Capture the cell that displays the provided text and extract its (x, y) central coordinate. 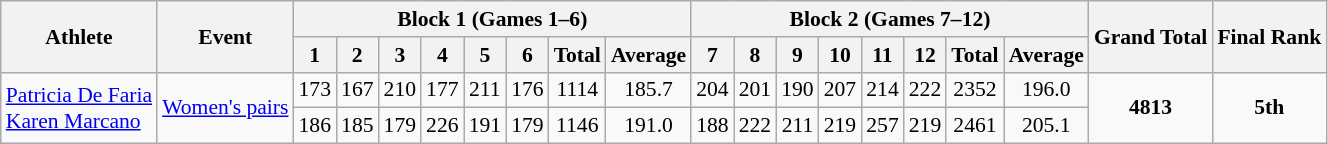
196.0 (1046, 90)
210 (400, 90)
257 (882, 126)
185.7 (648, 90)
2 (358, 55)
Block 2 (Games 7–12) (890, 19)
1 (316, 55)
Athlete (79, 36)
4 (442, 55)
Grand Total (1150, 36)
226 (442, 126)
191.0 (648, 126)
3 (400, 55)
173 (316, 90)
1114 (578, 90)
5th (1269, 108)
177 (442, 90)
188 (712, 126)
167 (358, 90)
8 (756, 55)
12 (926, 55)
11 (882, 55)
190 (798, 90)
6 (528, 55)
Final Rank (1269, 36)
Patricia De Faria Karen Marcano (79, 108)
5 (486, 55)
10 (840, 55)
Block 1 (Games 1–6) (493, 19)
7 (712, 55)
207 (840, 90)
201 (756, 90)
204 (712, 90)
185 (358, 126)
191 (486, 126)
Event (225, 36)
2352 (974, 90)
4813 (1150, 108)
1146 (578, 126)
205.1 (1046, 126)
176 (528, 90)
186 (316, 126)
2461 (974, 126)
9 (798, 55)
Women's pairs (225, 108)
214 (882, 90)
